Identify which cell holds the provided text, then report its [X, Y] central coordinate. 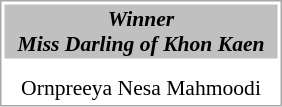
Ornpreeya Nesa Mahmoodi [140, 88]
WinnerMiss Darling of Khon Kaen [140, 31]
